Return (x, y) of the center of cell containing provided text 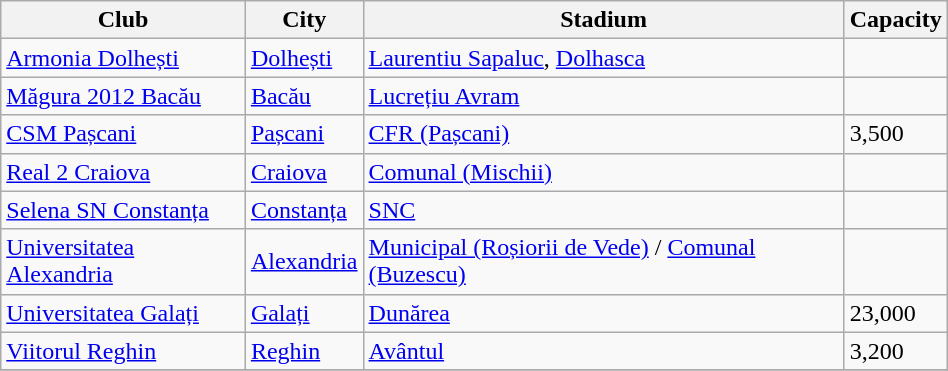
Viitorul Reghin (124, 351)
Alexandria (304, 262)
Real 2 Craiova (124, 172)
Universitatea Galați (124, 313)
Stadium (604, 20)
Universitatea Alexandria (124, 262)
Galați (304, 313)
Craiova (304, 172)
23,000 (896, 313)
Dolhești (304, 58)
Armonia Dolhești (124, 58)
Selena SN Constanța (124, 210)
Lucrețiu Avram (604, 96)
Municipal (Roșiorii de Vede) / Comunal (Buzescu) (604, 262)
Laurentiu Sapaluc, Dolhasca (604, 58)
CFR (Pașcani) (604, 134)
Constanța (304, 210)
Bacău (304, 96)
SNC (604, 210)
Avântul (604, 351)
CSM Pașcani (124, 134)
Comunal (Mischii) (604, 172)
Capacity (896, 20)
City (304, 20)
Reghin (304, 351)
Măgura 2012 Bacău (124, 96)
3,200 (896, 351)
Club (124, 20)
Dunărea (604, 313)
3,500 (896, 134)
Pașcani (304, 134)
